For the text-containing cell, return its midpoint in (X, Y) coordinate format. 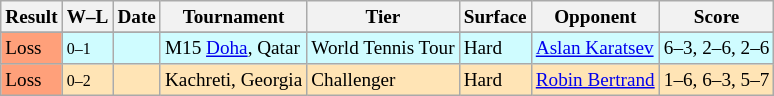
1–6, 6–3, 5–7 (716, 80)
6–3, 2–6, 2–6 (716, 48)
Tournament (233, 17)
Kachreti, Georgia (233, 80)
W–L (88, 17)
0–1 (88, 48)
M15 Doha, Qatar (233, 48)
Opponent (595, 17)
Result (32, 17)
Date (137, 17)
Aslan Karatsev (595, 48)
Tier (383, 17)
Challenger (383, 80)
Robin Bertrand (595, 80)
World Tennis Tour (383, 48)
Surface (495, 17)
Score (716, 17)
0–2 (88, 80)
